Identify which cell holds the provided text, then report its (x, y) central coordinate. 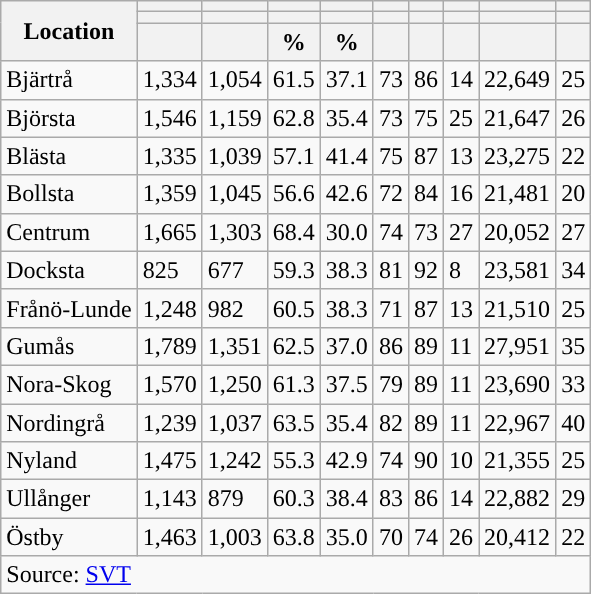
40 (574, 423)
Bjärtrå (69, 80)
1,359 (170, 194)
82 (390, 423)
71 (390, 308)
Nyland (69, 461)
1,335 (170, 156)
59.3 (294, 270)
23,275 (518, 156)
57.1 (294, 156)
37.5 (346, 384)
21,510 (518, 308)
60.5 (294, 308)
23,690 (518, 384)
27,951 (518, 346)
1,242 (234, 461)
37.1 (346, 80)
1,239 (170, 423)
1,546 (170, 118)
84 (426, 194)
1,003 (234, 537)
23,581 (518, 270)
1,045 (234, 194)
35.0 (346, 537)
1,334 (170, 80)
21,481 (518, 194)
20 (574, 194)
1,143 (170, 499)
1,037 (234, 423)
63.5 (294, 423)
83 (390, 499)
10 (460, 461)
20,052 (518, 232)
61.5 (294, 80)
Ullånger (69, 499)
1,250 (234, 384)
72 (390, 194)
16 (460, 194)
81 (390, 270)
1,159 (234, 118)
90 (426, 461)
1,789 (170, 346)
20,412 (518, 537)
63.8 (294, 537)
21,355 (518, 461)
55.3 (294, 461)
62.8 (294, 118)
Östby (69, 537)
60.3 (294, 499)
68.4 (294, 232)
Location (69, 31)
33 (574, 384)
1,570 (170, 384)
Centrum (69, 232)
21,647 (518, 118)
982 (234, 308)
35 (574, 346)
1,248 (170, 308)
61.3 (294, 384)
92 (426, 270)
Frånö-Lunde (69, 308)
Björsta (69, 118)
30.0 (346, 232)
Nora-Skog (69, 384)
Nordingrå (69, 423)
1,665 (170, 232)
1,054 (234, 80)
42.9 (346, 461)
Gumås (69, 346)
29 (574, 499)
825 (170, 270)
37.0 (346, 346)
Bollsta (69, 194)
8 (460, 270)
Blästa (69, 156)
56.6 (294, 194)
879 (234, 499)
22,882 (518, 499)
70 (390, 537)
34 (574, 270)
1,351 (234, 346)
Docksta (69, 270)
1,475 (170, 461)
1,463 (170, 537)
Source: SVT (296, 575)
42.6 (346, 194)
79 (390, 384)
22,649 (518, 80)
62.5 (294, 346)
1,303 (234, 232)
38.4 (346, 499)
1,039 (234, 156)
677 (234, 270)
22,967 (518, 423)
41.4 (346, 156)
